Scan for the cell matching the given text and deliver its (X, Y) coordinate at center. 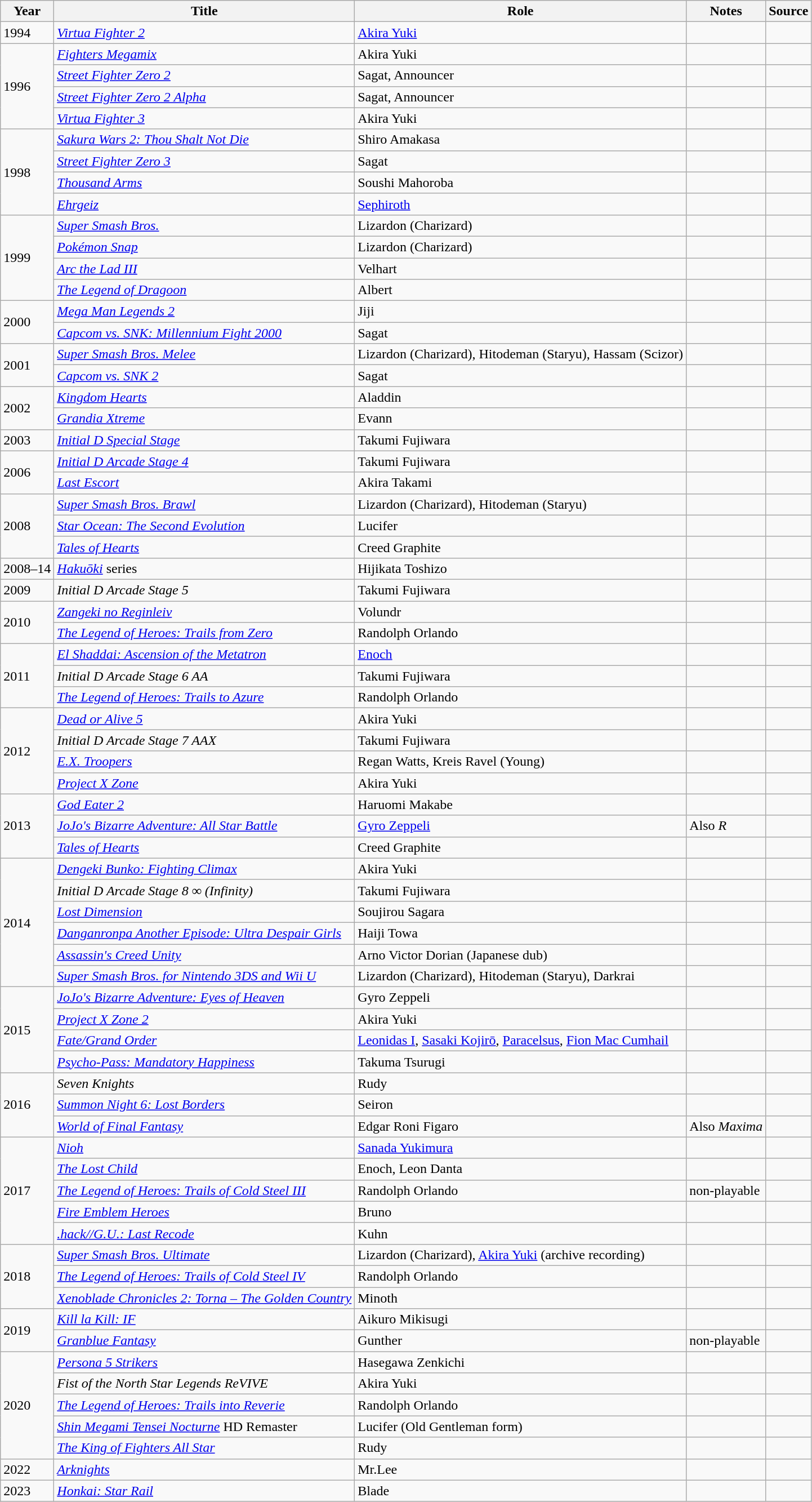
The Legend of Heroes: Trails from Zero (204, 633)
2008–14 (27, 568)
2017 (27, 1190)
1999 (27, 257)
Shin Megami Tensei Nocturne HD Remaster (204, 1427)
Virtua Fighter 2 (204, 33)
Super Smash Bros. for Nintendo 3DS and Wii U (204, 976)
Initial D Arcade Stage 6 AA (204, 676)
Mr.Lee (520, 1469)
Lizardon (Charizard), Hitodeman (Staryu), Hassam (Scizor) (520, 354)
The Legend of Heroes: Trails to Azure (204, 697)
Blade (520, 1491)
Takuma Tsurugi (520, 1062)
2022 (27, 1469)
Volundr (520, 611)
Honkai: Star Rail (204, 1491)
Notes (726, 11)
Initial D Special Stage (204, 440)
Bruno (520, 1212)
2015 (27, 1030)
God Eater 2 (204, 805)
Xenoblade Chronicles 2: Torna – The Golden Country (204, 1297)
Lizardon (Charizard), Akira Yuki (archive recording) (520, 1255)
Akira Takami (520, 483)
Hasegawa Zenkichi (520, 1362)
Super Smash Bros. Ultimate (204, 1255)
World of Final Fantasy (204, 1126)
Last Escort (204, 483)
Sanada Yukimura (520, 1148)
The King of Fighters All Star (204, 1448)
2023 (27, 1491)
Seven Knights (204, 1083)
Arc the Lad III (204, 269)
Role (520, 11)
2011 (27, 676)
2000 (27, 322)
2010 (27, 622)
Shiro Amakasa (520, 140)
Haiji Towa (520, 933)
2001 (27, 365)
Lizardon (Charizard), Hitodeman (Staryu) (520, 504)
Kill la Kill: IF (204, 1319)
Granblue Fantasy (204, 1341)
Star Ocean: The Second Evolution (204, 526)
Aikuro Mikisugi (520, 1319)
2018 (27, 1276)
Lizardon (Charizard), Hitodeman (Staryu), Darkrai (520, 976)
Psycho-Pass: Mandatory Happiness (204, 1062)
2014 (27, 922)
2019 (27, 1330)
Haruomi Makabe (520, 805)
Zangeki no Reginleiv (204, 611)
2008 (27, 526)
Ehrgeiz (204, 204)
Minoth (520, 1297)
Capcom vs. SNK: Millennium Fight 2000 (204, 333)
JoJo's Bizarre Adventure: All Star Battle (204, 826)
Title (204, 11)
Nioh (204, 1148)
Soushi Mahoroba (520, 183)
Street Fighter Zero 2 (204, 75)
Arknights (204, 1469)
Gunther (520, 1341)
Seiron (520, 1105)
Lucifer (520, 526)
Danganronpa Another Episode: Ultra Despair Girls (204, 933)
Lucifer (Old Gentleman form) (520, 1427)
2003 (27, 440)
Enoch (520, 655)
Kingdom Hearts (204, 397)
Arno Victor Dorian (Japanese dub) (520, 955)
Super Smash Bros. (204, 225)
2009 (27, 590)
Initial D Arcade Stage 5 (204, 590)
2002 (27, 408)
Regan Watts, Kreis Ravel (Young) (520, 762)
Leonidas I, Sasaki Kojirō, Paracelsus, Fion Mac Cumhail (520, 1041)
2012 (27, 751)
Hijikata Toshizo (520, 568)
Enoch, Leon Danta (520, 1169)
Dengeki Bunko: Fighting Climax (204, 869)
2006 (27, 472)
Fist of the North Star Legends ReVIVE (204, 1384)
Project X Zone 2 (204, 1019)
Pokémon Snap (204, 247)
Evann (520, 419)
1994 (27, 33)
Edgar Roni Figaro (520, 1126)
Summon Night 6: Lost Borders (204, 1105)
Hakuōki series (204, 568)
E.X. Troopers (204, 762)
Street Fighter Zero 3 (204, 161)
Fighters Megamix (204, 54)
Sakura Wars 2: Thou Shalt Not Die (204, 140)
Thousand Arms (204, 183)
Source (788, 11)
Aladdin (520, 397)
Albert (520, 290)
Mega Man Legends 2 (204, 312)
The Lost Child (204, 1169)
Kuhn (520, 1233)
The Legend of Heroes: Trails into Reverie (204, 1405)
Jiji (520, 312)
El Shaddai: Ascension of the Metatron (204, 655)
Assassin's Creed Unity (204, 955)
1996 (27, 86)
Super Smash Bros. Melee (204, 354)
Fire Emblem Heroes (204, 1212)
Fate/Grand Order (204, 1041)
Also R (726, 826)
Persona 5 Strikers (204, 1362)
.hack//G.U.: Last Recode (204, 1233)
Virtua Fighter 3 (204, 118)
The Legend of Dragoon (204, 290)
Lost Dimension (204, 912)
Street Fighter Zero 2 Alpha (204, 97)
Year (27, 11)
Capcom vs. SNK 2 (204, 376)
Also Maxima (726, 1126)
Dead or Alive 5 (204, 719)
Soujirou Sagara (520, 912)
1998 (27, 172)
JoJo's Bizarre Adventure: Eyes of Heaven (204, 998)
The Legend of Heroes: Trails of Cold Steel III (204, 1190)
Grandia Xtreme (204, 419)
Sephiroth (520, 204)
2013 (27, 826)
Velhart (520, 269)
Project X Zone (204, 783)
2020 (27, 1405)
2016 (27, 1105)
Initial D Arcade Stage 7 AAX (204, 740)
The Legend of Heroes: Trails of Cold Steel IV (204, 1276)
Initial D Arcade Stage 8 ∞ (Infinity) (204, 890)
Initial D Arcade Stage 4 (204, 461)
Super Smash Bros. Brawl (204, 504)
